Return the [X, Y] coordinate for the center point of the cell that contains the specified text.  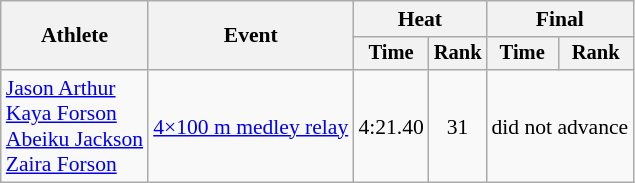
4×100 m medley relay [250, 126]
Jason ArthurKaya ForsonAbeiku JacksonZaira Forson [74, 126]
Event [250, 36]
4:21.40 [390, 126]
Heat [420, 19]
31 [458, 126]
Final [560, 19]
Athlete [74, 36]
did not advance [560, 126]
